Scan for the cell matching the given text and deliver its (X, Y) coordinate at center. 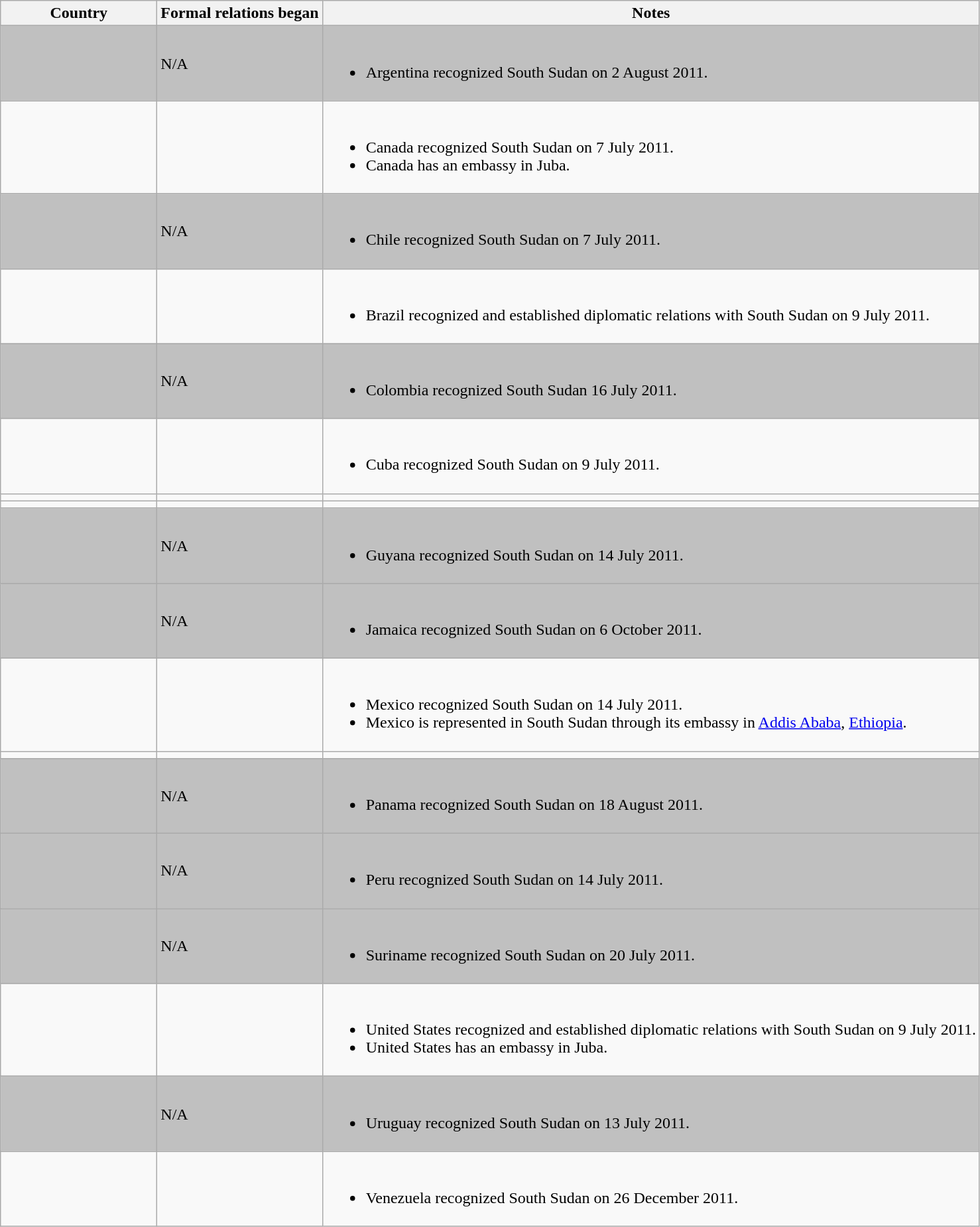
Formal relations began (240, 13)
Country (79, 13)
Suriname recognized South Sudan on 20 July 2011. (651, 946)
Peru recognized South Sudan on 14 July 2011. (651, 872)
Mexico recognized South Sudan on 14 July 2011.Mexico is represented in South Sudan through its embassy in Addis Ababa, Ethiopia. (651, 704)
Guyana recognized South Sudan on 14 July 2011. (651, 545)
Venezuela recognized South Sudan on 26 December 2011. (651, 1189)
Notes (651, 13)
Colombia recognized South Sudan 16 July 2011. (651, 381)
Chile recognized South Sudan on 7 July 2011. (651, 231)
Argentina recognized South Sudan on 2 August 2011. (651, 64)
Canada recognized South Sudan on 7 July 2011.Canada has an embassy in Juba. (651, 147)
Panama recognized South Sudan on 18 August 2011. (651, 796)
Uruguay recognized South Sudan on 13 July 2011. (651, 1114)
Brazil recognized and established diplomatic relations with South Sudan on 9 July 2011. (651, 306)
United States recognized and established diplomatic relations with South Sudan on 9 July 2011.United States has an embassy in Juba. (651, 1030)
Cuba recognized South Sudan on 9 July 2011. (651, 456)
Jamaica recognized South Sudan on 6 October 2011. (651, 621)
